For the text-containing cell, return its midpoint in [x, y] coordinate format. 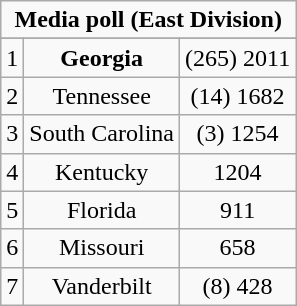
911 [238, 210]
(14) 1682 [238, 96]
3 [12, 134]
South Carolina [102, 134]
Georgia [102, 58]
Tennessee [102, 96]
Vanderbilt [102, 286]
4 [12, 172]
(3) 1254 [238, 134]
1 [12, 58]
Florida [102, 210]
6 [12, 248]
Missouri [102, 248]
2 [12, 96]
658 [238, 248]
Media poll (East Division) [148, 20]
1204 [238, 172]
Kentucky [102, 172]
5 [12, 210]
(265) 2011 [238, 58]
7 [12, 286]
(8) 428 [238, 286]
